Determine the [x, y] coordinate at the center of the cell enclosing the given text.  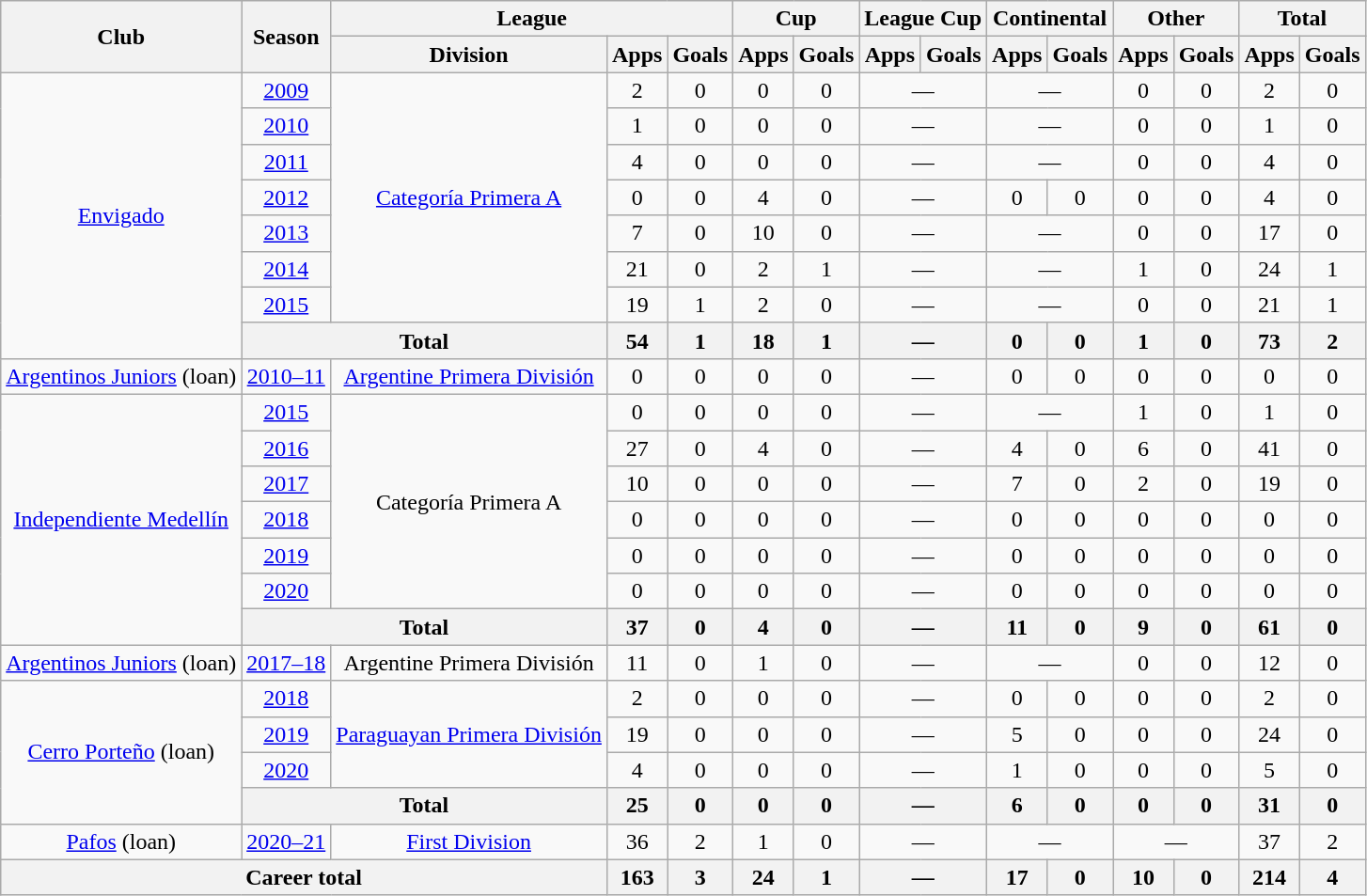
Club [121, 37]
Pafos (loan) [121, 841]
Cup [796, 19]
League [532, 19]
Other [1176, 19]
41 [1269, 448]
First Division [469, 841]
2009 [286, 90]
2010–11 [286, 376]
36 [636, 841]
2016 [286, 448]
18 [763, 340]
2010 [286, 126]
League Cup [923, 19]
Envigado [121, 215]
2011 [286, 162]
214 [1269, 877]
Season [286, 37]
2017 [286, 484]
Paraguayan Primera División [469, 734]
2014 [286, 269]
31 [1269, 806]
73 [1269, 340]
2020–21 [286, 841]
163 [636, 877]
2013 [286, 233]
Division [469, 55]
2012 [286, 197]
Cerro Porteño (loan) [121, 752]
54 [636, 340]
25 [636, 806]
2017–18 [286, 663]
Career total [305, 877]
3 [700, 877]
12 [1269, 663]
Independiente Medellín [121, 519]
9 [1143, 627]
61 [1269, 627]
Continental [1050, 19]
27 [636, 448]
